Return the [X, Y] coordinate for the center point of the cell that contains the specified text.  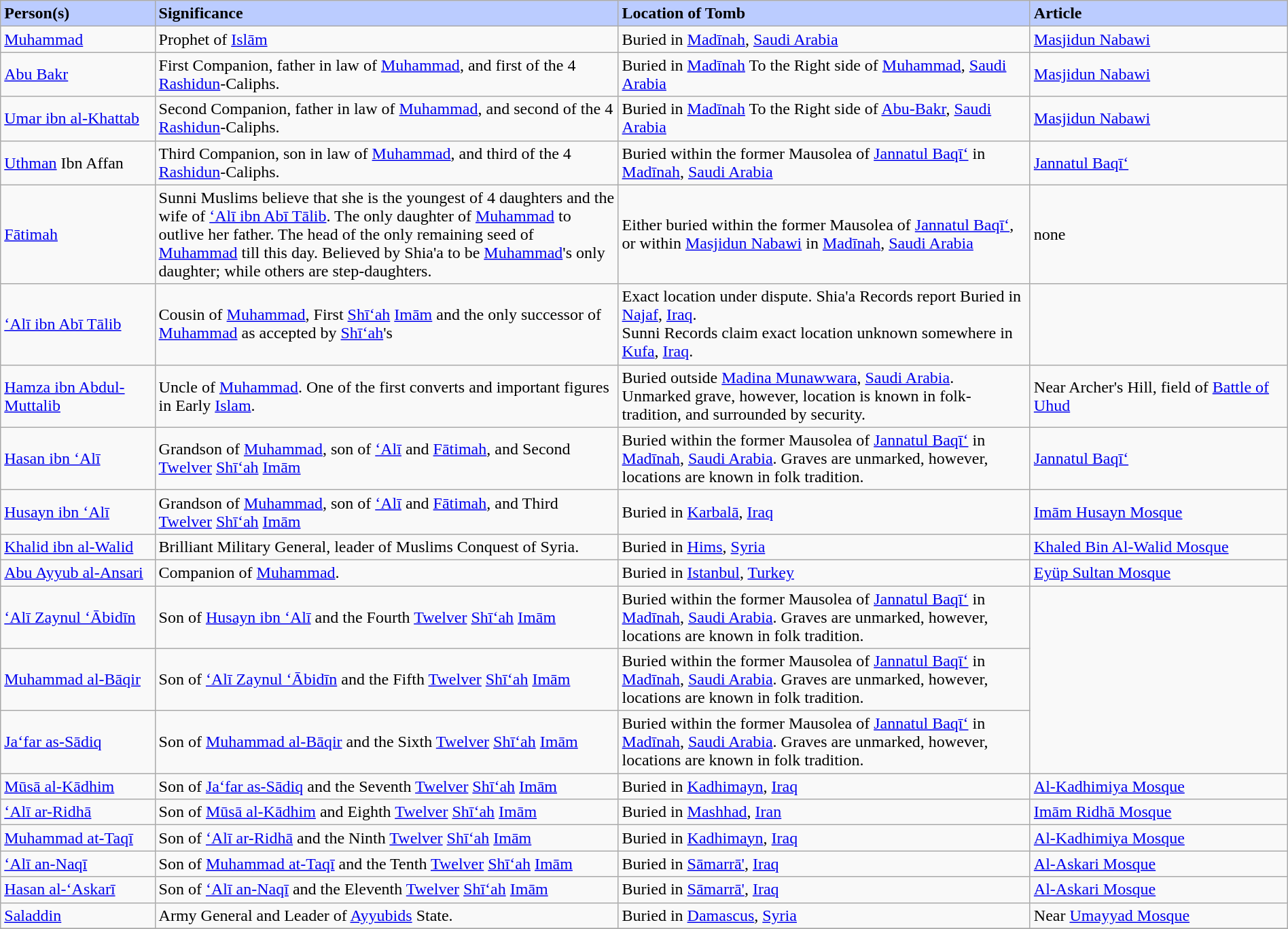
First Companion, father in law of Muhammad, and first of the 4 Rashidun-Caliphs. [387, 75]
Buried within the former Mausolea of Jannatul Baqī‘ in Madīnah, Saudi Arabia [824, 163]
Buried outside Madina Munawwara, Saudi Arabia. Unmarked grave, however, location is known in folk-tradition, and surrounded by security. [824, 396]
Buried in Madīnah To the Right side of Abu-Bakr, Saudi Arabia [824, 118]
Son of Muhammad al-Bāqir and the Sixth Twelver Shī‘ah Imām [387, 742]
Son of ‘Alī an-Naqī and the Eleventh Twelver Shī‘ah Imām [387, 890]
Fātimah [77, 234]
Uthman Ibn Affan [77, 163]
Army General and Leader of Ayyubids State. [387, 915]
Umar ibn al-Khattab [77, 118]
Buried in Hims, Syria [824, 547]
Abu Ayyub al-Ansari [77, 572]
Buried in Damascus, Syria [824, 915]
Buried in Istanbul, Turkey [824, 572]
Son of ‘Alī ar-Ridhā and the Ninth Twelver Shī‘ah Imām [387, 838]
Hasan ibn ‘Alī [77, 458]
Person(s) [77, 14]
Grandson of Muhammad, son of ‘Alī and Fātimah, and Third Twelver Shī‘ah Imām [387, 512]
Abu Bakr [77, 75]
Muhammad at-Taqī [77, 838]
Significance [387, 14]
Imām Ridhā Mosque [1159, 812]
Grandson of Muhammad, son of ‘Alī and Fātimah, and Second Twelver Shī‘ah Imām [387, 458]
Khalid ibn al-Walid [77, 547]
Son of Mūsā al-Kādhim and Eighth Twelver Shī‘ah Imām [387, 812]
Muhammad al-Bāqir [77, 680]
Son of ‘Alī Zaynul ‘Ābidīn and the Fifth Twelver Shī‘ah Imām [387, 680]
‘Alī ar-Ridhā [77, 812]
none [1159, 234]
Eyüp Sultan Mosque [1159, 572]
Near Archer's Hill, field of Battle of Uhud [1159, 396]
Muhammad [77, 39]
Mūsā al-Kādhim [77, 786]
Son of Muhammad at-Taqī and the Tenth Twelver Shī‘ah Imām [387, 864]
Husayn ibn ‘Alī [77, 512]
Buried in Madīnah To the Right side of Muhammad, Saudi Arabia [824, 75]
Brilliant Military General, leader of Muslims Conquest of Syria. [387, 547]
‘Alī ibn Abī Tālib [77, 325]
Second Companion, father in law of Muhammad, and second of the 4 Rashidun-Caliphs. [387, 118]
Saladdin [77, 915]
‘Alī Zaynul ‘Ābidīn [77, 617]
Buried in Mashhad, Iran [824, 812]
Prophet of Islām [387, 39]
Buried in Madīnah, Saudi Arabia [824, 39]
‘Alī an-Naqī [77, 864]
Son of Ja‘far as-Sādiq and the Seventh Twelver Shī‘ah Imām [387, 786]
Companion of Muhammad. [387, 572]
Khaled Bin Al-Walid Mosque [1159, 547]
Uncle of Muhammad. One of the first converts and important figures in Early Islam. [387, 396]
Near Umayyad Mosque [1159, 915]
Hasan al-‘Askarī [77, 890]
Imām Husayn Mosque [1159, 512]
Either buried within the former Mausolea of Jannatul Baqī‘, or within Masjidun Nabawi in Madīnah, Saudi Arabia [824, 234]
Article [1159, 14]
Buried in Karbalā, Iraq [824, 512]
Cousin of Muhammad, First Shī‘ah Imām and the only successor of Muhammad as accepted by Shī‘ah's [387, 325]
Son of Husayn ibn ‘Alī and the Fourth Twelver Shī‘ah Imām [387, 617]
Ja‘far as-Sādiq [77, 742]
Third Companion, son in law of Muhammad, and third of the 4 Rashidun-Caliphs. [387, 163]
Hamza ibn Abdul-Muttalib [77, 396]
Exact location under dispute. Shia'a Records report Buried in Najaf, Iraq.Sunni Records claim exact location unknown somewhere in Kufa, Iraq. [824, 325]
Location of Tomb [824, 14]
